Pinpoint the cell where the given text exists, returning its (x, y) midpoint coordinate. 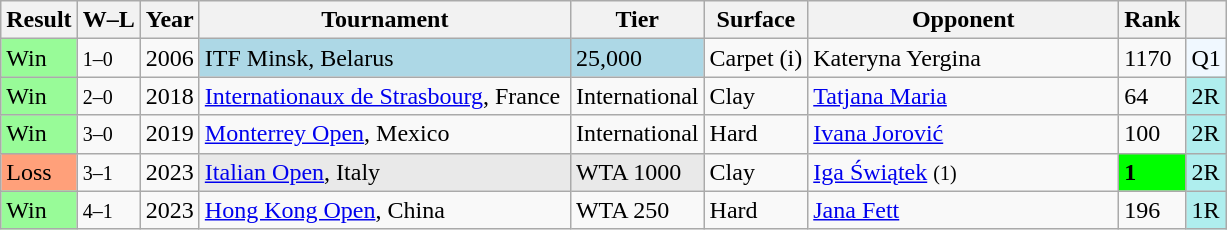
ITF Minsk, Belarus (384, 58)
Iga Świątek (1) (964, 172)
WTA 250 (637, 210)
196 (1152, 210)
3–0 (108, 134)
Italian Open, Italy (384, 172)
25,000 (637, 58)
2006 (170, 58)
Loss (39, 172)
3–1 (108, 172)
Rank (1152, 20)
Monterrey Open, Mexico (384, 134)
Year (170, 20)
Tier (637, 20)
2019 (170, 134)
100 (1152, 134)
Opponent (964, 20)
Surface (756, 20)
Tournament (384, 20)
64 (1152, 96)
2–0 (108, 96)
Internationaux de Strasbourg, France (384, 96)
WTA 1000 (637, 172)
1 (1152, 172)
Result (39, 20)
2018 (170, 96)
Tatjana Maria (964, 96)
Q1 (1206, 58)
1R (1206, 210)
Kateryna Yergina (964, 58)
1170 (1152, 58)
Hong Kong Open, China (384, 210)
W–L (108, 20)
4–1 (108, 210)
Carpet (i) (756, 58)
1–0 (108, 58)
Ivana Jorović (964, 134)
Jana Fett (964, 210)
